Pinpoint the cell where the given text exists, returning its [X, Y] midpoint coordinate. 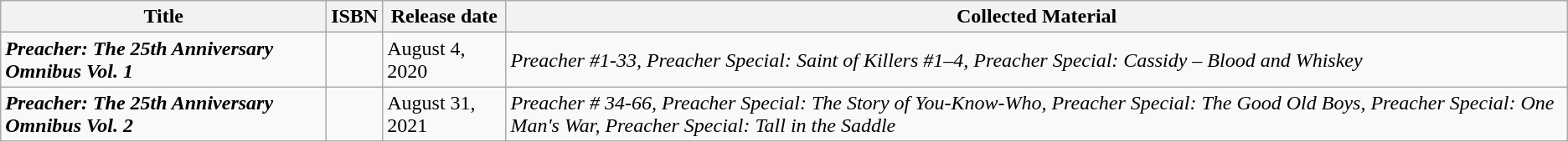
Collected Material [1037, 17]
August 4, 2020 [444, 60]
August 31, 2021 [444, 114]
Release date [444, 17]
ISBN [355, 17]
Preacher #1-33, Preacher Special: Saint of Killers #1–4, Preacher Special: Cassidy – Blood and Whiskey [1037, 60]
Preacher: The 25th Anniversary Omnibus Vol. 1 [164, 60]
Title [164, 17]
Preacher: The 25th Anniversary Omnibus Vol. 2 [164, 114]
